Provide the [X, Y] coordinate of the cell's center where the given text is located.  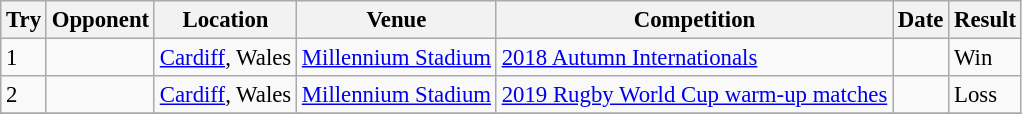
Location [225, 20]
1 [24, 58]
Try [24, 20]
Opponent [100, 20]
2 [24, 95]
Venue [397, 20]
Loss [986, 95]
Win [986, 58]
Competition [694, 20]
Result [986, 20]
2019 Rugby World Cup warm-up matches [694, 95]
Date [921, 20]
2018 Autumn Internationals [694, 58]
